Detect which cell encompasses the target text, then output its (X, Y) center coordinate. 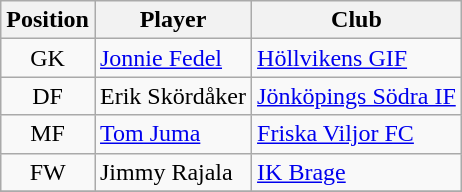
GK (48, 58)
IK Brage (357, 172)
Tom Juma (172, 134)
Jimmy Rajala (172, 172)
Position (48, 20)
Erik Skördåker (172, 96)
Player (172, 20)
Jonnie Fedel (172, 58)
DF (48, 96)
Höllvikens GIF (357, 58)
MF (48, 134)
Friska Viljor FC (357, 134)
FW (48, 172)
Club (357, 20)
Jönköpings Södra IF (357, 96)
